Search for the cell housing the specified text and yield its (X, Y) center coordinate. 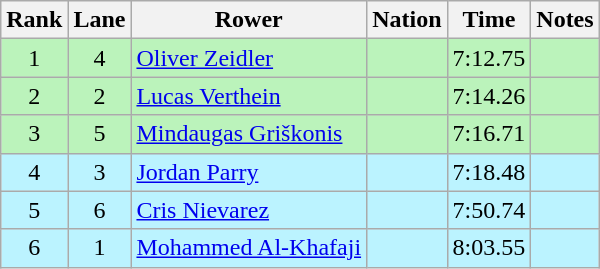
7:18.48 (489, 172)
Jordan Parry (249, 172)
8:03.55 (489, 248)
7:12.75 (489, 58)
Time (489, 20)
7:50.74 (489, 210)
Mindaugas Griškonis (249, 134)
7:16.71 (489, 134)
Nation (407, 20)
Cris Nievarez (249, 210)
Lucas Verthein (249, 96)
Oliver Zeidler (249, 58)
Notes (565, 20)
Mohammed Al-Khafaji (249, 248)
7:14.26 (489, 96)
Rank (34, 20)
Lane (100, 20)
Rower (249, 20)
